Locate the cell with the specified text and output its (x, y) center coordinate. 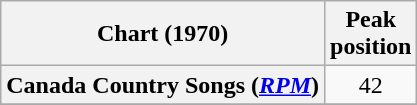
Chart (1970) (163, 34)
Canada Country Songs (RPM) (163, 85)
42 (371, 85)
Peak position (371, 34)
